Output the (x, y) coordinate of the center of the cell containing the given text.  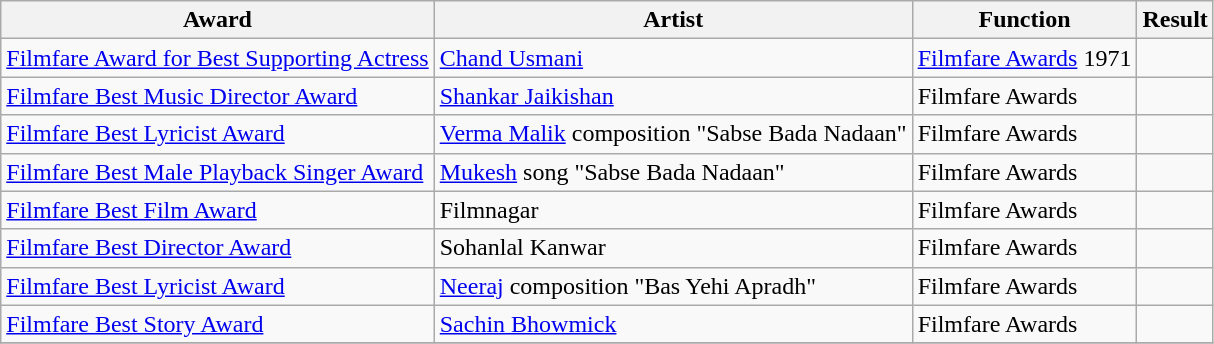
Neeraj composition "Bas Yehi Apradh" (673, 286)
Filmfare Best Film Award (218, 210)
Result (1175, 20)
Chand Usmani (673, 58)
Filmfare Best Music Director Award (218, 96)
Mukesh song "Sabse Bada Nadaan" (673, 172)
Sachin Bhowmick (673, 324)
Artist (673, 20)
Filmfare Best Story Award (218, 324)
Function (1024, 20)
Verma Malik composition "Sabse Bada Nadaan" (673, 134)
Shankar Jaikishan (673, 96)
Filmfare Best Director Award (218, 248)
Filmfare Award for Best Supporting Actress (218, 58)
Filmnagar (673, 210)
Filmfare Best Male Playback Singer Award (218, 172)
Award (218, 20)
Filmfare Awards 1971 (1024, 58)
Sohanlal Kanwar (673, 248)
